Capture the cell that displays the provided text and extract its [x, y] central coordinate. 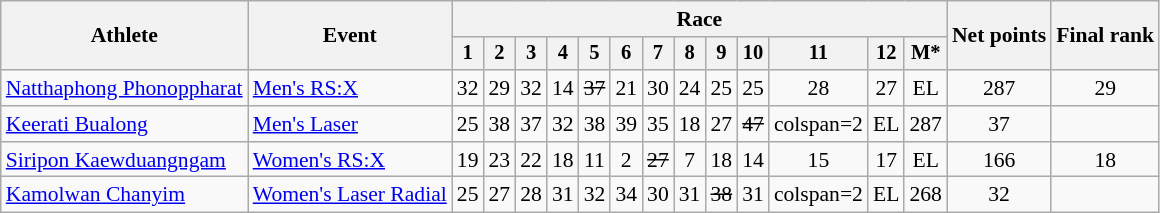
Athlete [124, 36]
5 [595, 54]
47 [753, 124]
Siripon Kaewduangngam [124, 160]
Women's RS:X [350, 160]
35 [658, 124]
22 [531, 160]
4 [563, 54]
34 [626, 195]
Net points [999, 36]
9 [721, 54]
Women's Laser Radial [350, 195]
21 [626, 88]
19 [468, 160]
Men's Laser [350, 124]
12 [886, 54]
1 [468, 54]
Event [350, 36]
24 [690, 88]
268 [926, 195]
Kamolwan Chanyim [124, 195]
6 [626, 54]
15 [818, 160]
17 [886, 160]
Keerati Bualong [124, 124]
166 [999, 160]
3 [531, 54]
10 [753, 54]
Race [700, 19]
8 [690, 54]
39 [626, 124]
Final rank [1105, 36]
23 [499, 160]
Natthaphong Phonoppharat [124, 88]
Men's RS:X [350, 88]
M* [926, 54]
